From the cell containing the given text, extract its center point as [X, Y] coordinate. 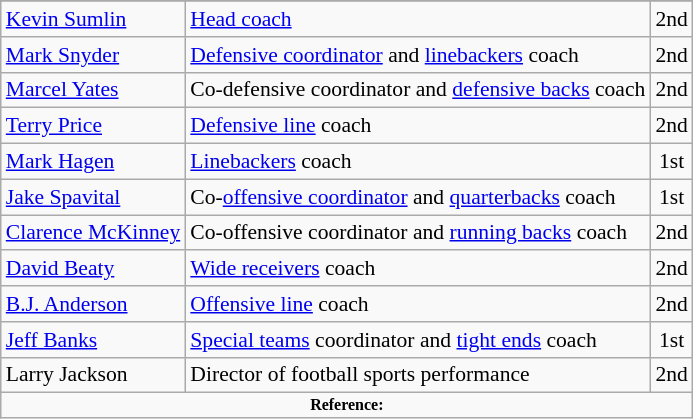
Co-defensive coordinator and defensive backs coach [418, 90]
Mark Hagen [94, 162]
Jeff Banks [94, 340]
Linebackers coach [418, 162]
Defensive coordinator and linebackers coach [418, 55]
Clarence McKinney [94, 233]
Terry Price [94, 126]
Reference: [347, 405]
Wide receivers coach [418, 269]
Mark Snyder [94, 55]
Larry Jackson [94, 375]
Marcel Yates [94, 90]
Director of football sports performance [418, 375]
Special teams coordinator and tight ends coach [418, 340]
Jake Spavital [94, 197]
David Beaty [94, 269]
Co-offensive coordinator and running backs coach [418, 233]
Kevin Sumlin [94, 19]
Co-offensive coordinator and quarterbacks coach [418, 197]
Offensive line coach [418, 304]
Defensive line coach [418, 126]
Head coach [418, 19]
B.J. Anderson [94, 304]
